Output the (X, Y) coordinate of the center of the cell containing the given text.  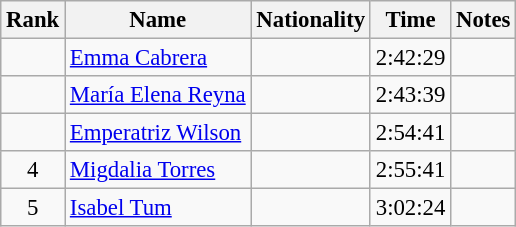
Nationality (310, 20)
Emperatriz Wilson (158, 133)
2:42:29 (410, 58)
Emma Cabrera (158, 58)
5 (33, 208)
Name (158, 20)
4 (33, 170)
3:02:24 (410, 208)
2:54:41 (410, 133)
2:43:39 (410, 95)
Isabel Tum (158, 208)
Time (410, 20)
Notes (484, 20)
2:55:41 (410, 170)
María Elena Reyna (158, 95)
Rank (33, 20)
Migdalia Torres (158, 170)
